Extract the (X, Y) coordinate from the center of the cell holding the provided text.  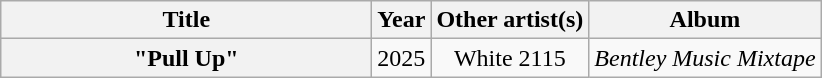
"Pull Up" (186, 58)
Other artist(s) (510, 20)
Bentley Music Mixtape (705, 58)
2025 (402, 58)
Title (186, 20)
White 2115 (510, 58)
Album (705, 20)
Year (402, 20)
